Locate the cell with the specified text and output its [x, y] center coordinate. 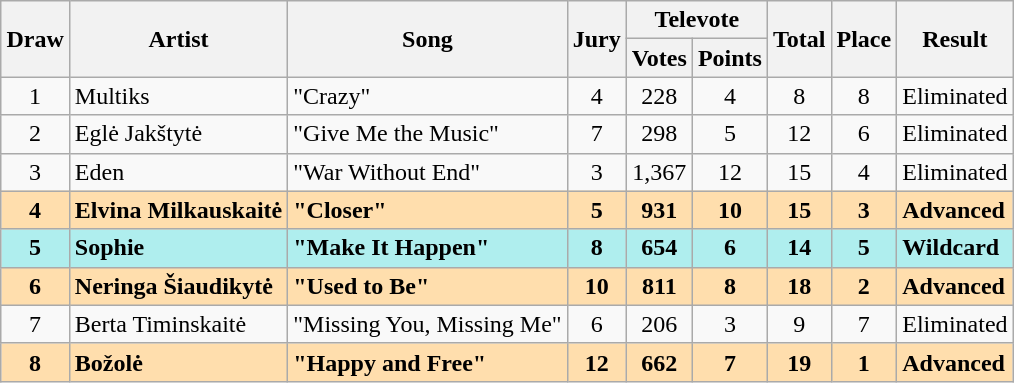
Artist [178, 39]
19 [799, 362]
Draw [35, 39]
Points [730, 58]
Wildcard [955, 248]
Result [955, 39]
Multiks [178, 96]
Place [864, 39]
Berta Timinskaitė [178, 324]
Jury [596, 39]
14 [799, 248]
"Closer" [428, 210]
"War Without End" [428, 172]
228 [659, 96]
9 [799, 324]
"Make It Happen" [428, 248]
Elvina Milkauskaitė [178, 210]
Eglė Jakštytė [178, 134]
18 [799, 286]
"Missing You, Missing Me" [428, 324]
1,367 [659, 172]
811 [659, 286]
"Crazy" [428, 96]
Votes [659, 58]
Televote [696, 20]
"Happy and Free" [428, 362]
Sophie [178, 248]
Neringa Šiaudikytė [178, 286]
"Used to Be" [428, 286]
654 [659, 248]
Song [428, 39]
931 [659, 210]
206 [659, 324]
Total [799, 39]
298 [659, 134]
Eden [178, 172]
Božolė [178, 362]
"Give Me the Music" [428, 134]
662 [659, 362]
